Locate the cell with the specified text and output its (X, Y) center coordinate. 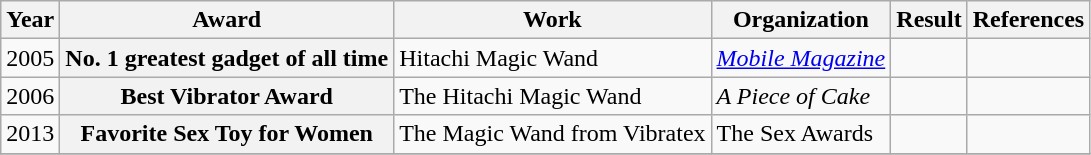
Favorite Sex Toy for Women (227, 134)
Mobile Magazine (801, 58)
The Hitachi Magic Wand (552, 96)
The Magic Wand from Vibratex (552, 134)
Award (227, 20)
Hitachi Magic Wand (552, 58)
References (1028, 20)
A Piece of Cake (801, 96)
Work (552, 20)
2005 (30, 58)
Year (30, 20)
Best Vibrator Award (227, 96)
2013 (30, 134)
Organization (801, 20)
The Sex Awards (801, 134)
Result (929, 20)
No. 1 greatest gadget of all time (227, 58)
2006 (30, 96)
